Locate the cell with the specified text and output its [x, y] center coordinate. 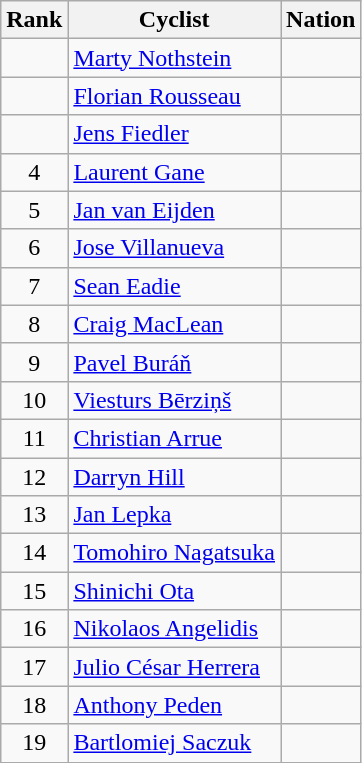
16 [34, 629]
Jan Lepka [174, 515]
19 [34, 743]
Laurent Gane [174, 172]
13 [34, 515]
Craig MacLean [174, 324]
Viesturs Bērziņš [174, 400]
9 [34, 362]
7 [34, 286]
Marty Nothstein [174, 58]
Sean Eadie [174, 286]
Jens Fiedler [174, 134]
Christian Arrue [174, 438]
Darryn Hill [174, 477]
Nikolaos Angelidis [174, 629]
Cyclist [174, 20]
17 [34, 667]
11 [34, 438]
15 [34, 591]
Anthony Peden [174, 705]
18 [34, 705]
10 [34, 400]
8 [34, 324]
Rank [34, 20]
5 [34, 210]
Pavel Buráň [174, 362]
Shinichi Ota [174, 591]
Jan van Eijden [174, 210]
12 [34, 477]
Bartlomiej Saczuk [174, 743]
14 [34, 553]
6 [34, 248]
Julio César Herrera [174, 667]
Nation [321, 20]
Jose Villanueva [174, 248]
Florian Rousseau [174, 96]
4 [34, 172]
Tomohiro Nagatsuka [174, 553]
